For the text-containing cell, return its midpoint in (x, y) coordinate format. 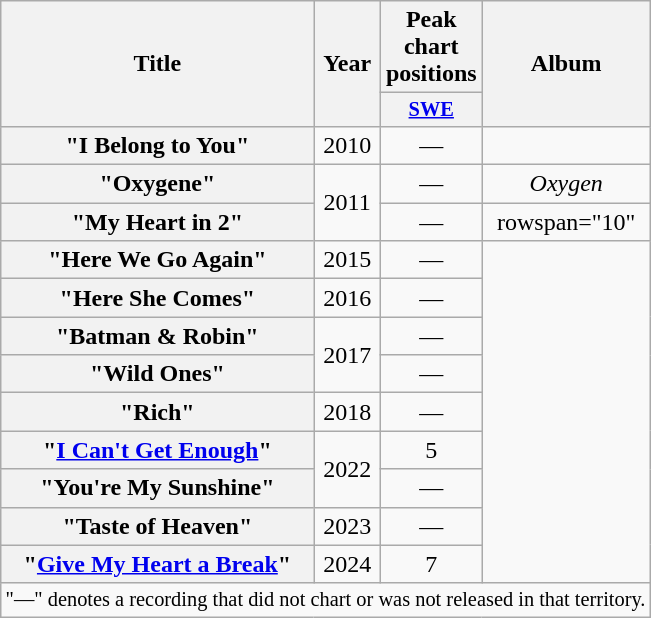
"Here We Go Again" (158, 260)
SWE (431, 110)
2011 (347, 203)
"Batman & Robin" (158, 336)
2023 (347, 526)
2018 (347, 412)
"I Belong to You" (158, 145)
2024 (347, 564)
Year (347, 64)
7 (431, 564)
5 (431, 450)
2017 (347, 355)
2016 (347, 298)
"Wild Ones" (158, 374)
"Oxygene" (158, 184)
"—" denotes a recording that did not chart or was not released in that territory. (326, 600)
"I Can't Get Enough" (158, 450)
"Taste of Heaven" (158, 526)
"Here She Comes" (158, 298)
"Rich" (158, 412)
Title (158, 64)
2022 (347, 469)
2010 (347, 145)
Oxygen (566, 184)
"You're My Sunshine" (158, 488)
"My Heart in 2" (158, 222)
"Give My Heart a Break" (158, 564)
Album (566, 64)
rowspan="10" (566, 222)
Peak chart positions (431, 47)
2015 (347, 260)
